Pinpoint the cell where the given text exists, returning its (X, Y) midpoint coordinate. 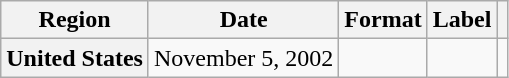
United States (75, 58)
Format (383, 20)
Date (243, 20)
Label (462, 20)
Region (75, 20)
November 5, 2002 (243, 58)
